Pinpoint the cell where the given text exists, returning its (X, Y) midpoint coordinate. 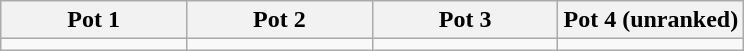
Pot 4 (unranked) (651, 20)
Pot 3 (465, 20)
Pot 1 (94, 20)
Pot 2 (279, 20)
